Return (x, y) of the center of cell containing provided text 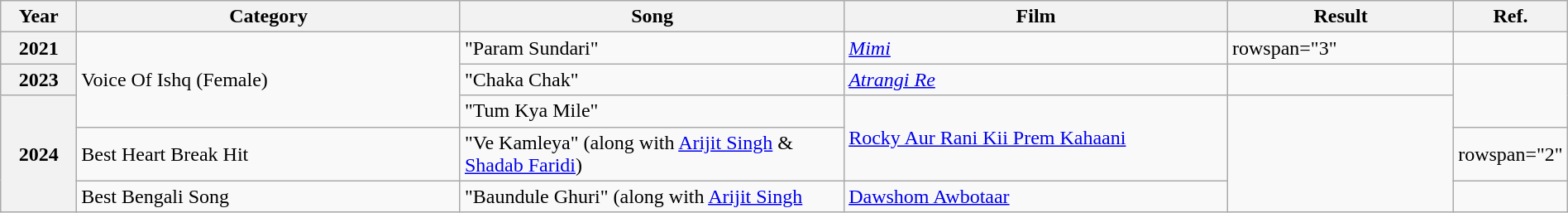
"Tum Kya Mile" (652, 111)
Ref. (1511, 17)
"Chaka Chak" (652, 80)
Song (652, 17)
Rocky Aur Rani Kii Prem Kahaani (1036, 138)
Category (269, 17)
Year (39, 17)
2024 (39, 154)
Film (1036, 17)
Atrangi Re (1036, 80)
"Param Sundari" (652, 48)
Best Heart Break Hit (269, 154)
Dawshom Awbotaar (1036, 196)
"Ve Kamleya" (along with Arijit Singh & Shadab Faridi) (652, 154)
rowspan="3" (1340, 48)
2021 (39, 48)
rowspan="2" (1511, 154)
"Baundule Ghuri" (along with Arijit Singh (652, 196)
Best Bengali Song (269, 196)
Result (1340, 17)
Mimi (1036, 48)
2023 (39, 80)
Voice Of Ishq (Female) (269, 80)
